Provide the [x, y] coordinate of the cell's center where the given text is located.  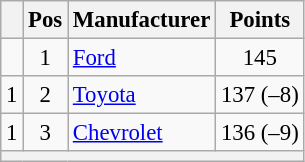
Pos [46, 20]
3 [46, 133]
Points [260, 20]
136 (–9) [260, 133]
137 (–8) [260, 95]
Chevrolet [142, 133]
Manufacturer [142, 20]
Ford [142, 58]
2 [46, 95]
Toyota [142, 95]
145 [260, 58]
